Pinpoint the cell where the given text exists, returning its [X, Y] midpoint coordinate. 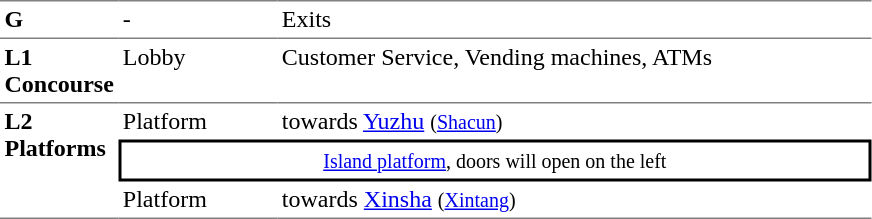
G [59, 19]
Customer Service, Vending machines, ATMs [574, 71]
L1Concourse [59, 71]
Platform [198, 122]
- [198, 19]
Lobby [198, 71]
towards Yuzhu (Shacun) [574, 122]
Island platform, doors will open on the left [494, 161]
Exits [574, 19]
